Search for the cell housing the specified text and yield its (x, y) center coordinate. 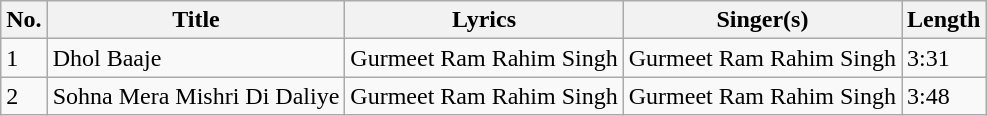
Sohna Mera Mishri Di Daliye (196, 96)
Length (944, 20)
Title (196, 20)
3:48 (944, 96)
1 (24, 58)
Dhol Baaje (196, 58)
2 (24, 96)
3:31 (944, 58)
Singer(s) (762, 20)
Lyrics (484, 20)
No. (24, 20)
